Output the [X, Y] coordinate of the center of the cell containing the given text.  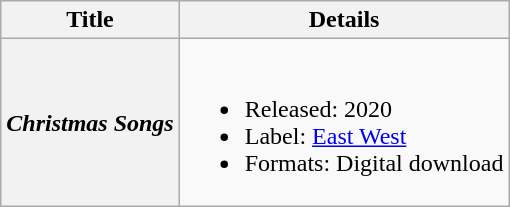
Christmas Songs [90, 122]
Title [90, 20]
Released: 2020Label: East WestFormats: Digital download [344, 122]
Details [344, 20]
